Identify which cell holds the provided text, then report its (x, y) central coordinate. 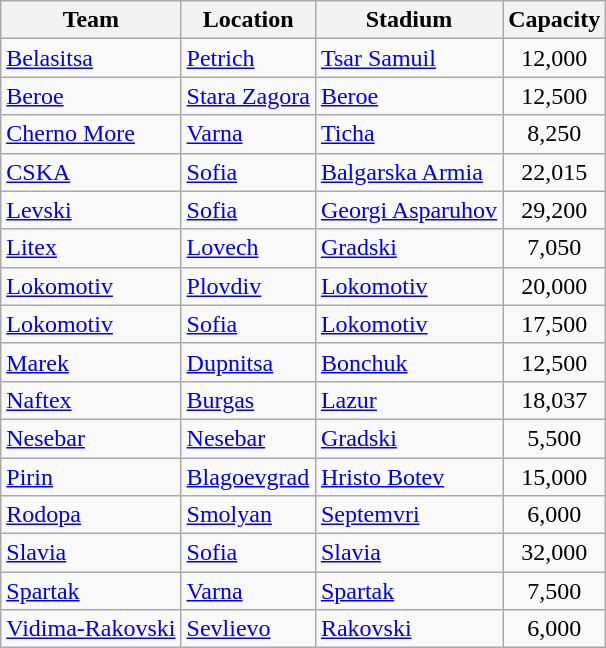
Belasitsa (91, 58)
Bonchuk (408, 362)
Ticha (408, 134)
Rodopa (91, 515)
Blagoevgrad (248, 477)
15,000 (554, 477)
8,250 (554, 134)
CSKA (91, 172)
Dupnitsa (248, 362)
Marek (91, 362)
Plovdiv (248, 286)
Septemvri (408, 515)
Burgas (248, 400)
5,500 (554, 438)
29,200 (554, 210)
22,015 (554, 172)
18,037 (554, 400)
Lazur (408, 400)
Location (248, 20)
20,000 (554, 286)
Petrich (248, 58)
7,050 (554, 248)
Pirin (91, 477)
Rakovski (408, 629)
17,500 (554, 324)
Cherno More (91, 134)
Sevlievo (248, 629)
Tsar Samuil (408, 58)
Smolyan (248, 515)
Levski (91, 210)
Team (91, 20)
32,000 (554, 553)
Hristo Botev (408, 477)
Balgarska Armia (408, 172)
Capacity (554, 20)
Naftex (91, 400)
Stadium (408, 20)
Litex (91, 248)
12,000 (554, 58)
Stara Zagora (248, 96)
7,500 (554, 591)
Vidima-Rakovski (91, 629)
Georgi Asparuhov (408, 210)
Lovech (248, 248)
